Provide the [X, Y] coordinate of the cell's center where the given text is located.  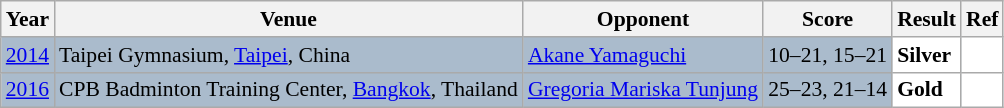
Silver [926, 55]
Gregoria Mariska Tunjung [643, 90]
Ref [982, 19]
Akane Yamaguchi [643, 55]
Opponent [643, 19]
Gold [926, 90]
2016 [28, 90]
Score [828, 19]
Venue [288, 19]
Result [926, 19]
25–23, 21–14 [828, 90]
2014 [28, 55]
10–21, 15–21 [828, 55]
Taipei Gymnasium, Taipei, China [288, 55]
Year [28, 19]
CPB Badminton Training Center, Bangkok, Thailand [288, 90]
